Scan for the cell matching the given text and deliver its (X, Y) coordinate at center. 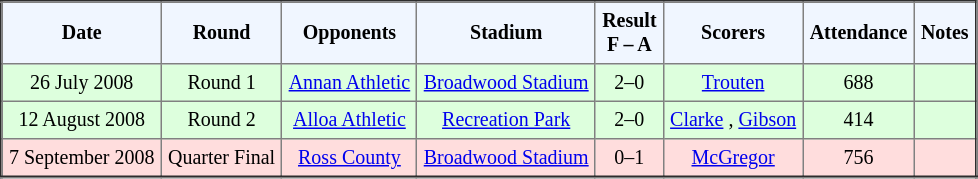
Recreation Park (506, 120)
Trouten (733, 83)
Clarke , Gibson (733, 120)
Annan Athletic (350, 83)
Round 2 (222, 120)
12 August 2008 (82, 120)
Round (222, 33)
414 (858, 120)
Alloa Athletic (350, 120)
Scorers (733, 33)
0–1 (629, 158)
McGregor (733, 158)
Notes (945, 33)
Opponents (350, 33)
Date (82, 33)
Attendance (858, 33)
688 (858, 83)
ResultF – A (629, 33)
Ross County (350, 158)
756 (858, 158)
Round 1 (222, 83)
7 September 2008 (82, 158)
26 July 2008 (82, 83)
Stadium (506, 33)
Quarter Final (222, 158)
